Pinpoint the cell where the given text exists, returning its [X, Y] midpoint coordinate. 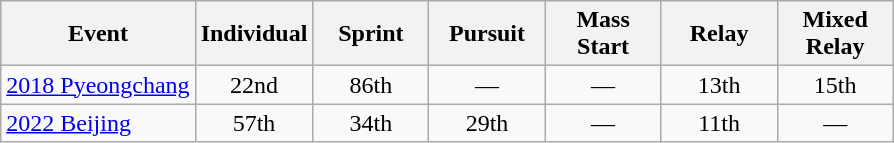
Sprint [371, 34]
2022 Beijing [98, 123]
34th [371, 123]
Mixed Relay [835, 34]
Mass Start [603, 34]
29th [487, 123]
2018 Pyeongchang [98, 85]
Pursuit [487, 34]
Relay [719, 34]
22nd [254, 85]
15th [835, 85]
Event [98, 34]
11th [719, 123]
13th [719, 85]
86th [371, 85]
57th [254, 123]
Individual [254, 34]
